From the cell containing the given text, extract its center point as [x, y] coordinate. 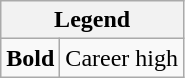
Legend [92, 20]
Bold [30, 58]
Career high [122, 58]
